Return the (X, Y) coordinate for the center point of the cell that contains the specified text.  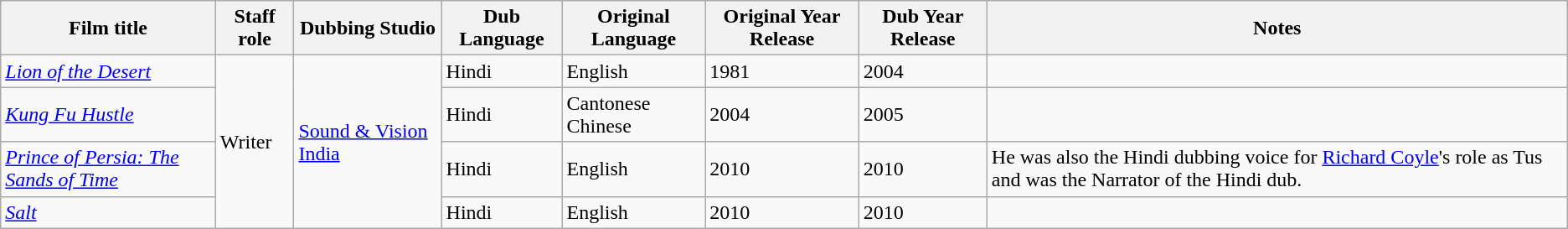
Original Language (633, 29)
Kung Fu Hustle (108, 114)
Prince of Persia: The Sands of Time (108, 169)
Writer (255, 142)
2005 (923, 114)
Dub Language (502, 29)
1981 (782, 71)
Sound & Vision India (368, 142)
Lion of the Desert (108, 71)
Notes (1277, 29)
Dub Year Release (923, 29)
Salt (108, 212)
He was also the Hindi dubbing voice for Richard Coyle's role as Tus and was the Narrator of the Hindi dub. (1277, 169)
Cantonese Chinese (633, 114)
Dubbing Studio (368, 29)
Film title (108, 29)
Staff role (255, 29)
Original Year Release (782, 29)
